Search for the cell housing the specified text and yield its (X, Y) center coordinate. 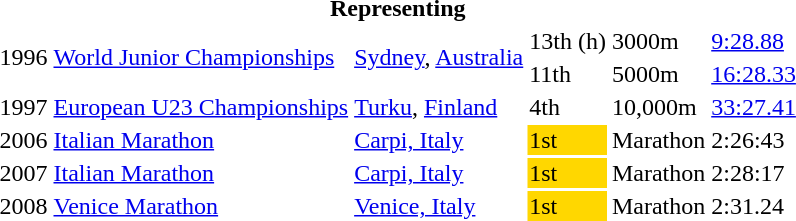
13th (h) (568, 41)
Turku, Finland (439, 107)
5000m (658, 74)
10,000m (658, 107)
11th (568, 74)
Sydney, Australia (439, 58)
Venice, Italy (439, 206)
European U23 Championships (201, 107)
Venice Marathon (201, 206)
World Junior Championships (201, 58)
4th (568, 107)
3000m (658, 41)
